Extract the (x, y) coordinate from the center of the cell holding the provided text.  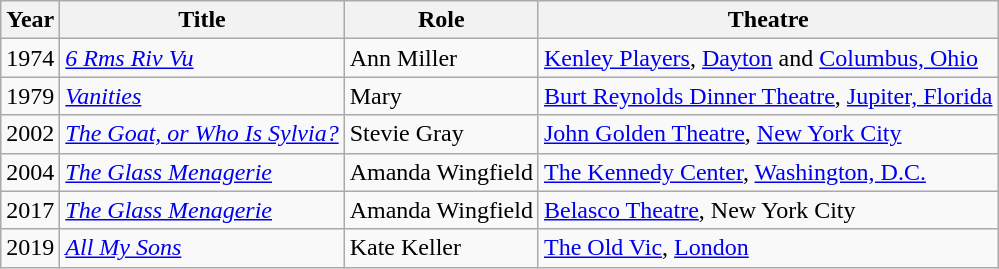
Kate Keller (441, 248)
Ann Miller (441, 58)
John Golden Theatre, New York City (768, 134)
Theatre (768, 20)
Burt Reynolds Dinner Theatre, Jupiter, Florida (768, 96)
6 Rms Riv Vu (202, 58)
Role (441, 20)
2002 (30, 134)
Kenley Players, Dayton and Columbus, Ohio (768, 58)
Title (202, 20)
Belasco Theatre, New York City (768, 210)
All My Sons (202, 248)
Stevie Gray (441, 134)
Year (30, 20)
1974 (30, 58)
Mary (441, 96)
Vanities (202, 96)
The Old Vic, London (768, 248)
The Goat, or Who Is Sylvia? (202, 134)
The Kennedy Center, Washington, D.C. (768, 172)
2004 (30, 172)
1979 (30, 96)
2017 (30, 210)
2019 (30, 248)
